Scan for the cell matching the given text and deliver its (x, y) coordinate at center. 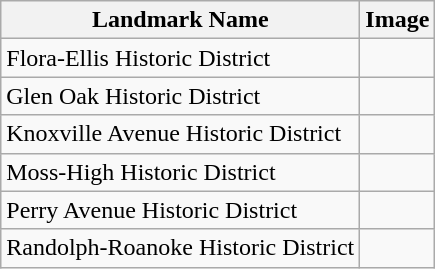
Glen Oak Historic District (180, 96)
Image (398, 20)
Flora-Ellis Historic District (180, 58)
Moss-High Historic District (180, 172)
Randolph-Roanoke Historic District (180, 248)
Knoxville Avenue Historic District (180, 134)
Landmark Name (180, 20)
Perry Avenue Historic District (180, 210)
